Output the (X, Y) coordinate of the center of the cell containing the given text.  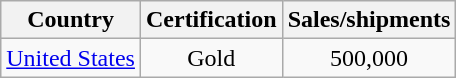
Sales/shipments (369, 20)
500,000 (369, 58)
Country (71, 20)
Certification (211, 20)
United States (71, 58)
Gold (211, 58)
